For the text-containing cell, return its midpoint in [X, Y] coordinate format. 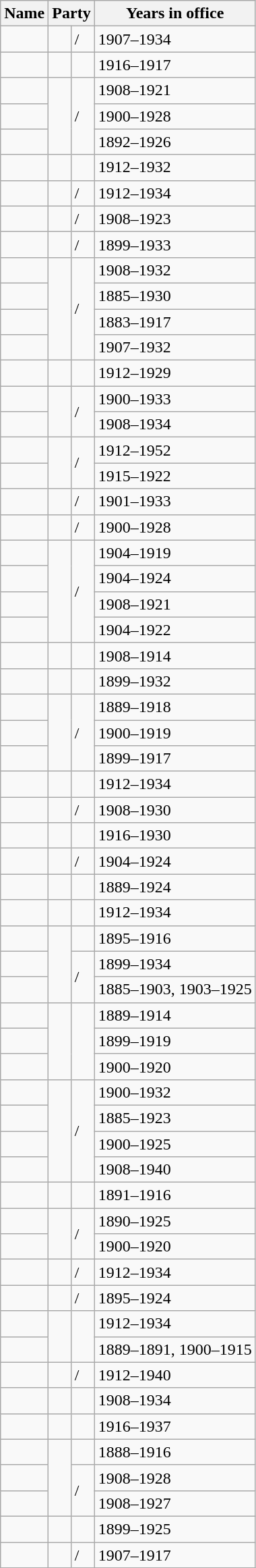
1889–1924 [175, 887]
1900–1932 [175, 1092]
1912–1952 [175, 450]
1912–1940 [175, 1375]
1885–1930 [175, 296]
1885–1923 [175, 1118]
1908–1930 [175, 810]
1889–1918 [175, 707]
1916–1930 [175, 836]
1907–1932 [175, 348]
Party [71, 13]
1907–1917 [175, 1555]
1901–1933 [175, 502]
1899–1933 [175, 244]
1916–1937 [175, 1426]
1908–1928 [175, 1478]
1899–1932 [175, 681]
1908–1923 [175, 219]
1900–1919 [175, 732]
1895–1924 [175, 1298]
1888–1916 [175, 1452]
1892–1926 [175, 142]
1915–1922 [175, 476]
1904–1919 [175, 553]
1908–1932 [175, 270]
1908–1927 [175, 1503]
1908–1940 [175, 1170]
1891–1916 [175, 1195]
1889–1891, 1900–1915 [175, 1349]
1889–1914 [175, 1015]
1899–1925 [175, 1529]
1883–1917 [175, 322]
1912–1929 [175, 373]
1885–1903, 1903–1925 [175, 990]
1899–1917 [175, 759]
1900–1925 [175, 1144]
Name [24, 13]
1908–1914 [175, 655]
1907–1934 [175, 39]
Years in office [175, 13]
1899–1934 [175, 964]
1916–1917 [175, 65]
1899–1919 [175, 1041]
1890–1925 [175, 1221]
1900–1933 [175, 399]
1895–1916 [175, 938]
1912–1932 [175, 167]
1904–1922 [175, 630]
